Pinpoint the cell where the given text exists, returning its [x, y] midpoint coordinate. 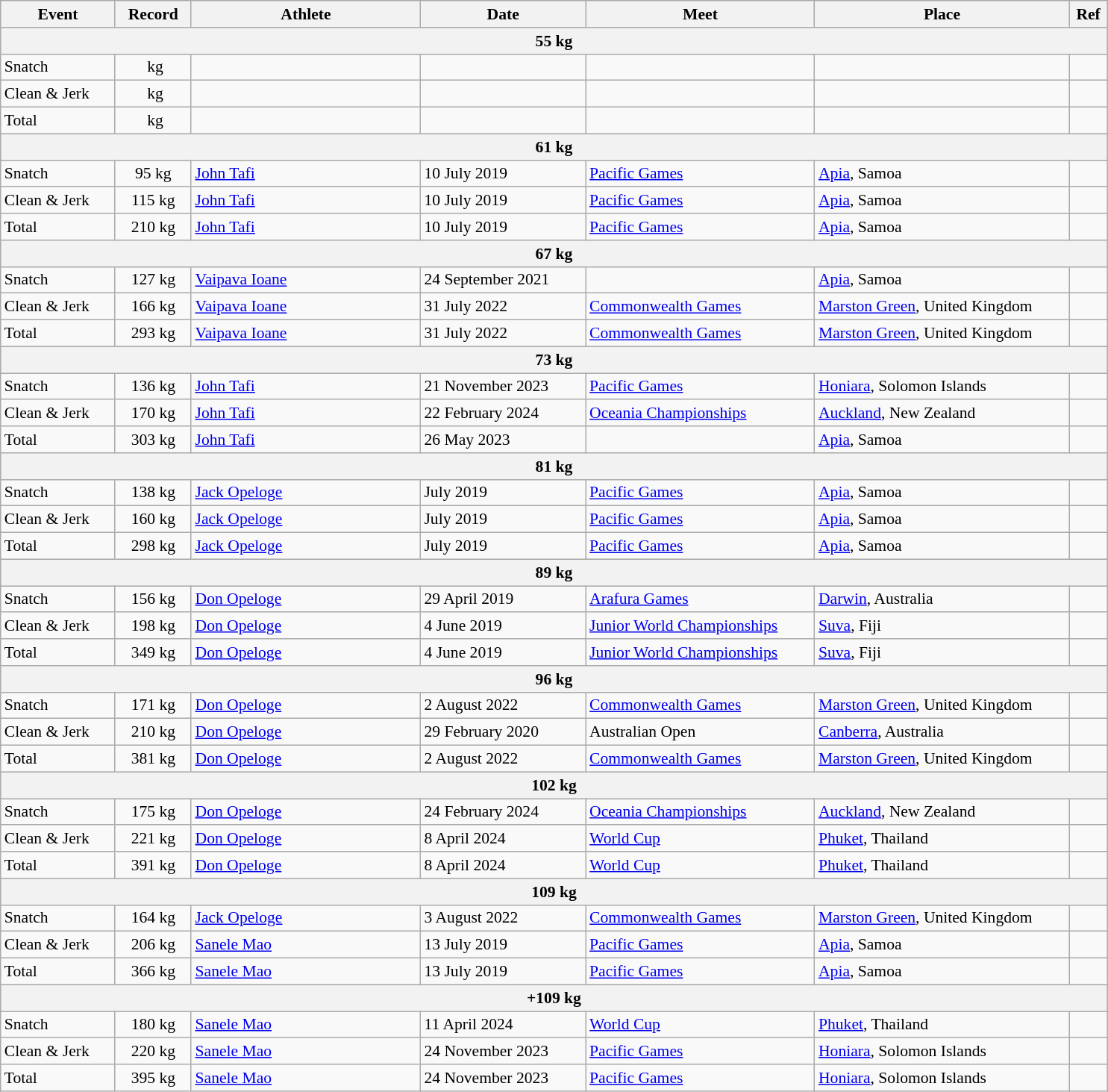
Place [942, 14]
391 kg [153, 865]
198 kg [153, 626]
160 kg [153, 520]
175 kg [153, 812]
61 kg [554, 147]
67 kg [554, 254]
29 February 2020 [503, 732]
136 kg [153, 387]
26 May 2023 [503, 440]
89 kg [554, 572]
95 kg [153, 174]
Athlete [306, 14]
109 kg [554, 892]
395 kg [153, 1078]
156 kg [153, 599]
3 August 2022 [503, 918]
Ref [1088, 14]
Australian Open [700, 732]
115 kg [153, 201]
24 February 2024 [503, 812]
81 kg [554, 467]
127 kg [153, 280]
381 kg [153, 759]
206 kg [153, 945]
96 kg [554, 679]
73 kg [554, 360]
298 kg [153, 546]
+109 kg [554, 998]
221 kg [153, 839]
Meet [700, 14]
Darwin, Australia [942, 599]
29 April 2019 [503, 599]
55 kg [554, 41]
171 kg [153, 705]
166 kg [153, 307]
170 kg [153, 414]
21 November 2023 [503, 387]
180 kg [153, 1025]
Record [153, 14]
24 September 2021 [503, 280]
11 April 2024 [503, 1025]
Date [503, 14]
303 kg [153, 440]
293 kg [153, 334]
349 kg [153, 652]
Event [58, 14]
220 kg [153, 1052]
164 kg [153, 918]
102 kg [554, 785]
138 kg [153, 493]
Arafura Games [700, 599]
366 kg [153, 972]
Canberra, Australia [942, 732]
22 February 2024 [503, 414]
